Locate the cell with the specified text and output its (x, y) center coordinate. 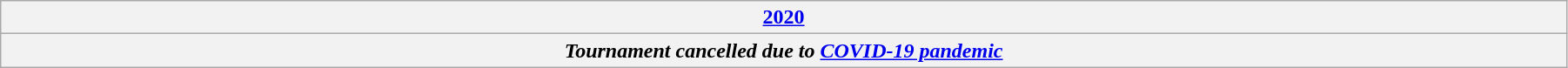
2020 (784, 17)
Tournament cancelled due to COVID-19 pandemic (784, 51)
